Return [x, y] of the center of cell containing provided text 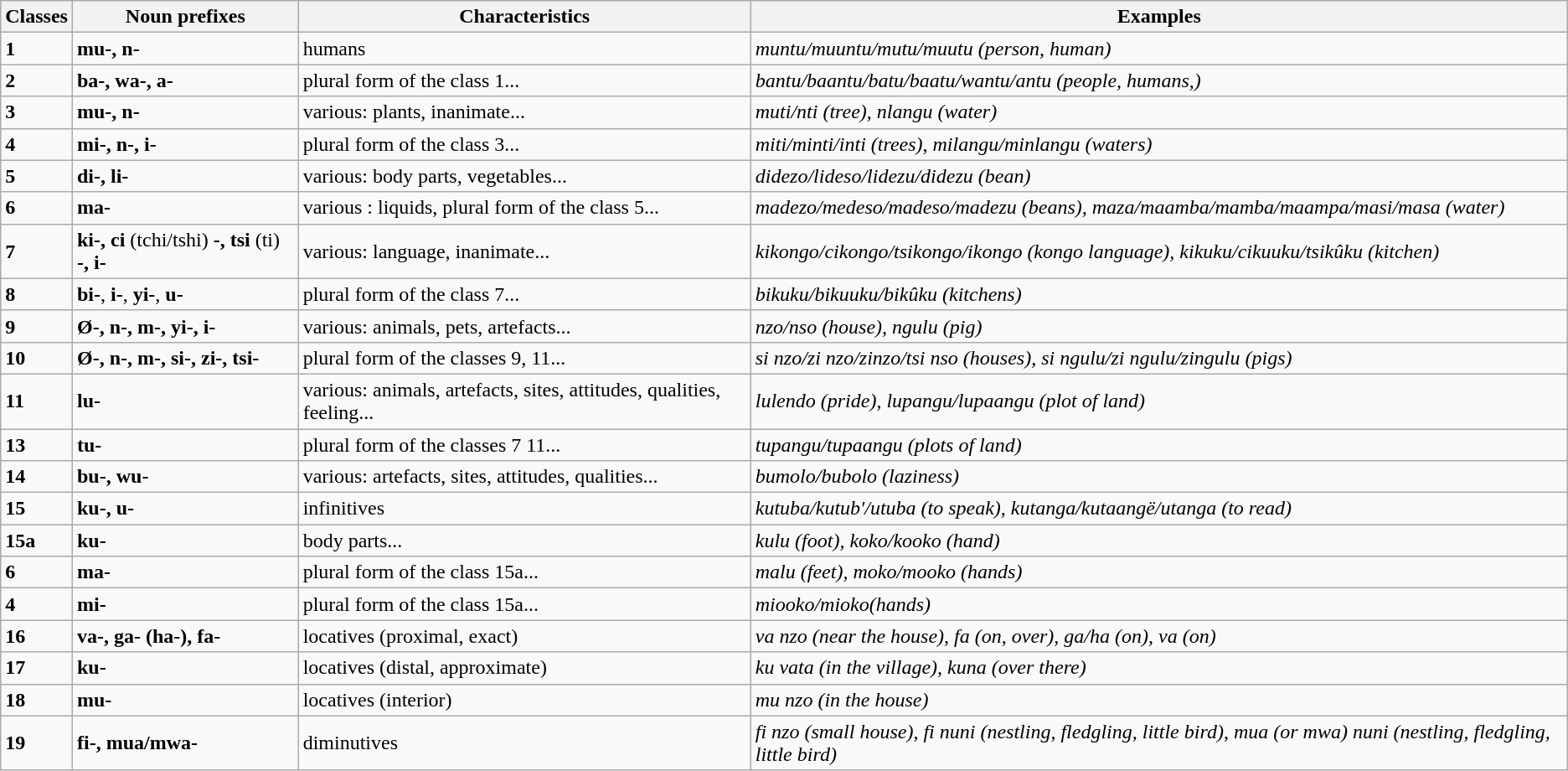
8 [37, 294]
16 [37, 636]
mi-, n-, i- [185, 144]
fi-, mua/mwa- [185, 743]
tu- [185, 445]
mu nzo (in the house) [1159, 700]
kutuba/kutub'/utuba (to speak), kutanga/kutaangë/utanga (to read) [1159, 509]
Noun prefixes [185, 17]
various: body parts, vegetables... [524, 176]
si nzo/zi nzo/zinzo/tsi nso (houses), si ngulu/zi ngulu/zingulu (pigs) [1159, 358]
muti/nti (tree), nlangu (water) [1159, 112]
various: animals, artefacts, sites, attitudes, qualities, feeling... [524, 401]
various: language, inanimate... [524, 251]
plural form of the class 3... [524, 144]
muntu/muuntu/mutu/muutu (person, human) [1159, 49]
di-, li- [185, 176]
kikongo/cikongo/tsikongo/ikongo (kongo language), kikuku/cikuuku/tsikûku (kitchen) [1159, 251]
various: plants, inanimate... [524, 112]
bantu/baantu/batu/baatu/wantu/antu (people, humans,) [1159, 80]
mi- [185, 604]
plural form of the classes 7 11... [524, 445]
va nzo (near the house), fa (on, over), ga/ha (on), va (on) [1159, 636]
diminutives [524, 743]
Classes [37, 17]
locatives (distal, approximate) [524, 668]
va-, ga- (ha-), fa- [185, 636]
bikuku/bikuuku/bikûku (kitchens) [1159, 294]
17 [37, 668]
humans [524, 49]
14 [37, 477]
10 [37, 358]
malu (feet), moko/mooko (hands) [1159, 572]
lu- [185, 401]
locatives (proximal, exact) [524, 636]
didezo/lideso/lidezu/didezu (bean) [1159, 176]
body parts... [524, 541]
3 [37, 112]
ba-, wa-, a- [185, 80]
13 [37, 445]
18 [37, 700]
miooko/mioko(hands) [1159, 604]
locatives (interior) [524, 700]
plural form of the classes 9, 11... [524, 358]
tupangu/tupaangu (plots of land) [1159, 445]
15 [37, 509]
miti/minti/inti (trees), milangu/minlangu (waters) [1159, 144]
Ø-, n-, m-, yi-, i- [185, 326]
nzo/nso (house), ngulu (pig) [1159, 326]
plural form of the class 1... [524, 80]
19 [37, 743]
ku vata (in the village), kuna (over there) [1159, 668]
bi-, i-, yi-, u- [185, 294]
lulendo (pride), lupangu/lupaangu (plot of land) [1159, 401]
9 [37, 326]
Ø-, n-, m-, si-, zi-, tsi- [185, 358]
2 [37, 80]
fi nzo (small house), fi nuni (nestling, fledgling, little bird), mua (or mwa) nuni (nestling, fledgling, little bird) [1159, 743]
5 [37, 176]
ki-, ci (tchi/tshi) -, tsi (ti) -, i- [185, 251]
mu- [185, 700]
bu-, wu- [185, 477]
bumolo/bubolo (laziness) [1159, 477]
kulu (foot), koko/kooko (hand) [1159, 541]
ku-, u- [185, 509]
madezo/medeso/madeso/madezu (beans), maza/maamba/mamba/maampa/masi/masa (water) [1159, 208]
15a [37, 541]
various: artefacts, sites, attitudes, qualities... [524, 477]
Characteristics [524, 17]
plural form of the class 7... [524, 294]
various: animals, pets, artefacts... [524, 326]
infinitives [524, 509]
11 [37, 401]
various : liquids, plural form of the class 5... [524, 208]
1 [37, 49]
7 [37, 251]
Examples [1159, 17]
